From the cell containing the given text, extract its center point as (x, y) coordinate. 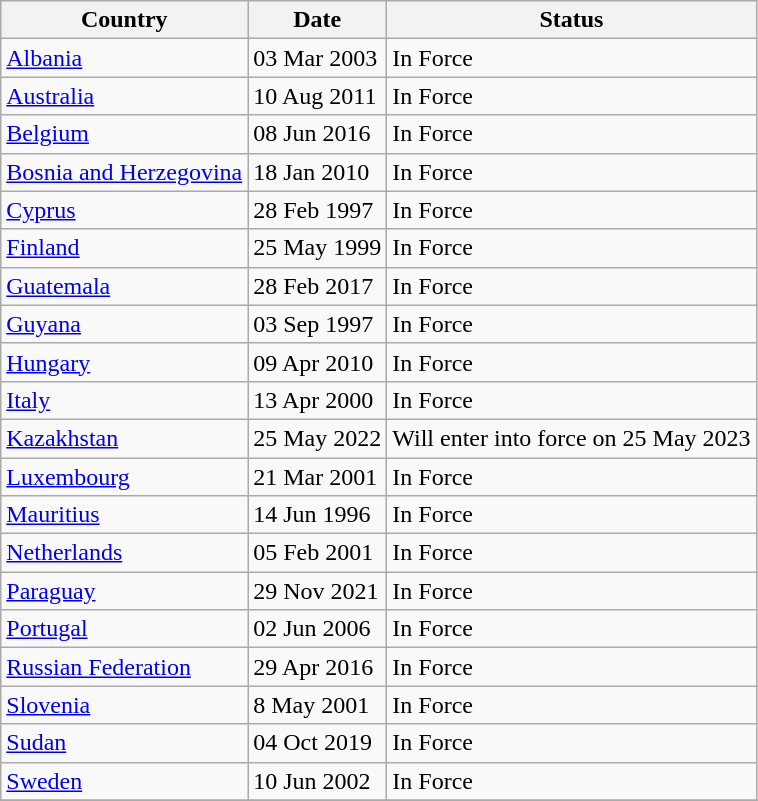
Italy (124, 400)
10 Jun 2002 (318, 781)
05 Feb 2001 (318, 553)
13 Apr 2000 (318, 400)
10 Aug 2011 (318, 96)
Hungary (124, 362)
Guyana (124, 324)
25 May 2022 (318, 438)
Slovenia (124, 705)
29 Apr 2016 (318, 667)
08 Jun 2016 (318, 134)
Finland (124, 248)
Will enter into force on 25 May 2023 (572, 438)
02 Jun 2006 (318, 629)
Australia (124, 96)
Kazakhstan (124, 438)
21 Mar 2001 (318, 477)
Status (572, 20)
Sweden (124, 781)
8 May 2001 (318, 705)
04 Oct 2019 (318, 743)
Sudan (124, 743)
28 Feb 2017 (318, 286)
03 Mar 2003 (318, 58)
Paraguay (124, 591)
18 Jan 2010 (318, 172)
25 May 1999 (318, 248)
Guatemala (124, 286)
Bosnia and Herzegovina (124, 172)
Country (124, 20)
Russian Federation (124, 667)
Cyprus (124, 210)
14 Jun 1996 (318, 515)
Mauritius (124, 515)
Netherlands (124, 553)
28 Feb 1997 (318, 210)
03 Sep 1997 (318, 324)
29 Nov 2021 (318, 591)
Albania (124, 58)
Luxembourg (124, 477)
Portugal (124, 629)
Date (318, 20)
09 Apr 2010 (318, 362)
Belgium (124, 134)
